Find where the given text appears and provide that cell's center as (x, y) coordinate. 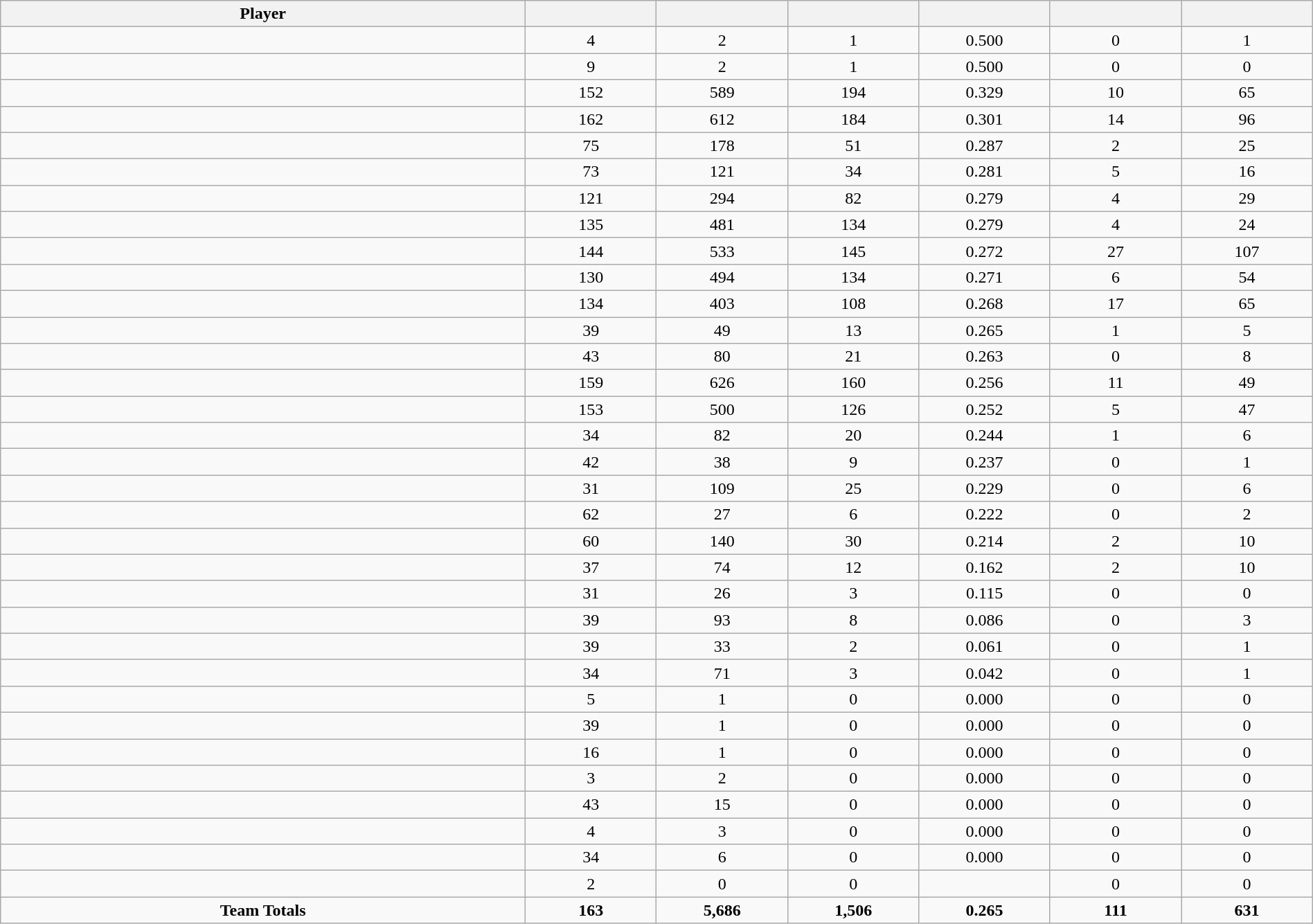
26 (722, 594)
533 (722, 251)
494 (722, 277)
144 (591, 251)
107 (1247, 251)
500 (722, 409)
0.281 (985, 172)
0.162 (985, 567)
0.237 (985, 462)
73 (591, 172)
11 (1115, 383)
38 (722, 462)
74 (722, 567)
294 (722, 198)
0.222 (985, 515)
0.268 (985, 303)
403 (722, 303)
0.252 (985, 409)
17 (1115, 303)
60 (591, 541)
184 (853, 119)
1,506 (853, 910)
0.272 (985, 251)
162 (591, 119)
71 (722, 673)
42 (591, 462)
Team Totals (263, 910)
626 (722, 383)
0.287 (985, 145)
0.061 (985, 646)
62 (591, 515)
21 (853, 357)
14 (1115, 119)
47 (1247, 409)
159 (591, 383)
29 (1247, 198)
37 (591, 567)
75 (591, 145)
109 (722, 488)
108 (853, 303)
589 (722, 93)
126 (853, 409)
178 (722, 145)
0.301 (985, 119)
12 (853, 567)
20 (853, 436)
5,686 (722, 910)
160 (853, 383)
13 (853, 330)
135 (591, 224)
145 (853, 251)
163 (591, 910)
0.214 (985, 541)
0.042 (985, 673)
612 (722, 119)
Player (263, 14)
194 (853, 93)
30 (853, 541)
96 (1247, 119)
152 (591, 93)
481 (722, 224)
15 (722, 805)
51 (853, 145)
0.256 (985, 383)
54 (1247, 277)
153 (591, 409)
0.244 (985, 436)
24 (1247, 224)
80 (722, 357)
0.086 (985, 620)
93 (722, 620)
0.271 (985, 277)
130 (591, 277)
0.329 (985, 93)
33 (722, 646)
631 (1247, 910)
0.263 (985, 357)
140 (722, 541)
111 (1115, 910)
0.115 (985, 594)
0.229 (985, 488)
